Find where the given text appears and provide that cell's center as [x, y] coordinate. 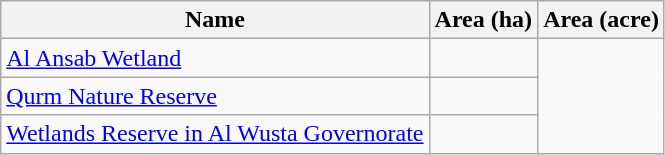
Area (ha) [484, 20]
Al Ansab Wetland [215, 58]
Area (acre) [602, 20]
Name [215, 20]
Wetlands Reserve in Al Wusta Governorate [215, 134]
Qurm Nature Reserve [215, 96]
